Determine the (X, Y) coordinate at the center of the cell enclosing the given text.  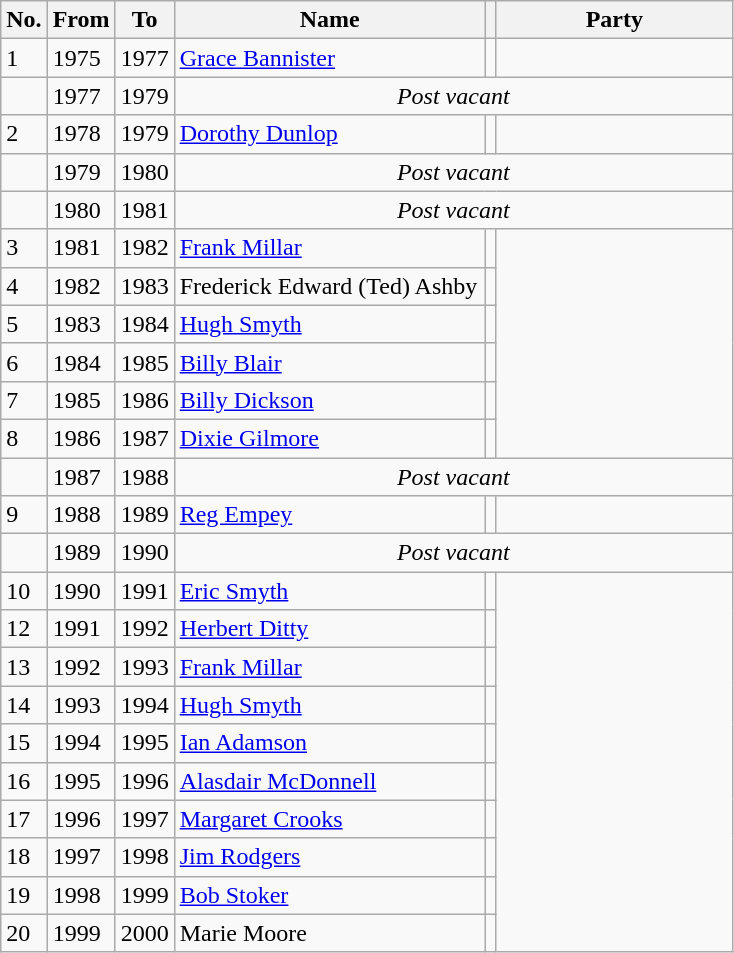
To (144, 20)
Ian Adamson (330, 743)
2000 (144, 933)
Name (330, 20)
Eric Smyth (330, 591)
14 (24, 705)
2 (24, 134)
10 (24, 591)
Bob Stoker (330, 895)
19 (24, 895)
No. (24, 20)
16 (24, 781)
Herbert Ditty (330, 629)
13 (24, 667)
17 (24, 819)
6 (24, 362)
5 (24, 324)
7 (24, 400)
Grace Bannister (330, 58)
From (81, 20)
18 (24, 857)
Reg Empey (330, 515)
1978 (81, 134)
20 (24, 933)
12 (24, 629)
1 (24, 58)
3 (24, 248)
1975 (81, 58)
Alasdair McDonnell (330, 781)
9 (24, 515)
Dixie Gilmore (330, 438)
15 (24, 743)
4 (24, 286)
Party (614, 20)
Frederick Edward (Ted) Ashby (330, 286)
8 (24, 438)
Jim Rodgers (330, 857)
Dorothy Dunlop (330, 134)
Marie Moore (330, 933)
Margaret Crooks (330, 819)
Billy Dickson (330, 400)
Billy Blair (330, 362)
